Identify which cell holds the provided text, then report its [x, y] central coordinate. 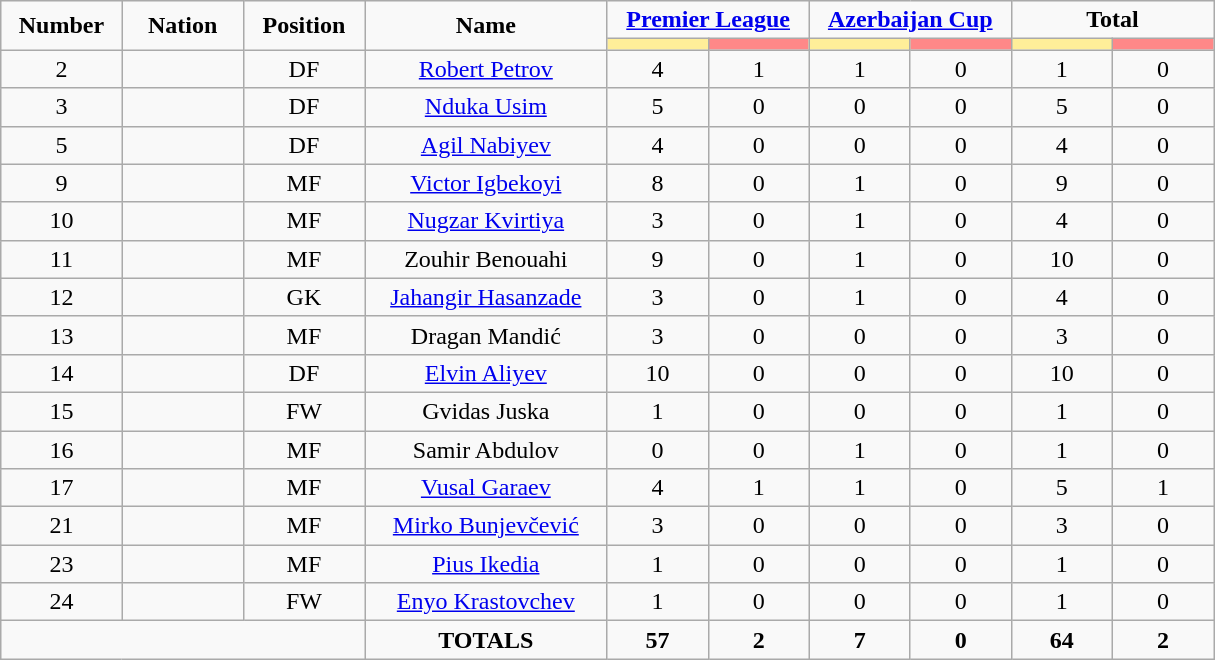
Jahangir Hasanzade [486, 297]
14 [62, 373]
Nduka Usim [486, 107]
Azerbaijan Cup [910, 20]
21 [62, 526]
15 [62, 411]
Samir Abdulov [486, 449]
Nugzar Kvirtiya [486, 221]
Dragan Mandić [486, 335]
Agil Nabiyev [486, 145]
Robert Petrov [486, 69]
17 [62, 488]
64 [1062, 640]
24 [62, 602]
Position [304, 26]
Total [1112, 20]
Elvin Aliyev [486, 373]
13 [62, 335]
Premier League [708, 20]
GK [304, 297]
23 [62, 564]
11 [62, 259]
Zouhir Benouahi [486, 259]
TOTALS [486, 640]
Gvidas Juska [486, 411]
Name [486, 26]
Nation [182, 26]
Vusal Garaev [486, 488]
8 [658, 183]
Pius Ikedia [486, 564]
16 [62, 449]
Enyo Krastovchev [486, 602]
7 [860, 640]
57 [658, 640]
12 [62, 297]
Number [62, 26]
Mirko Bunjevčević [486, 526]
Victor Igbekoyi [486, 183]
